Determine the [X, Y] coordinate at the center of the cell enclosing the given text.  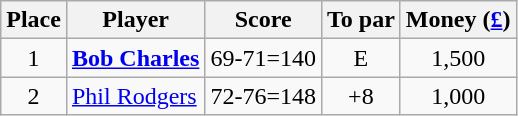
Phil Rodgers [135, 96]
Score [264, 20]
1,500 [458, 58]
72-76=148 [264, 96]
E [360, 58]
Player [135, 20]
Money (£) [458, 20]
+8 [360, 96]
Bob Charles [135, 58]
To par [360, 20]
1 [34, 58]
Place [34, 20]
2 [34, 96]
69-71=140 [264, 58]
1,000 [458, 96]
